Pinpoint the cell where the given text exists, returning its [X, Y] midpoint coordinate. 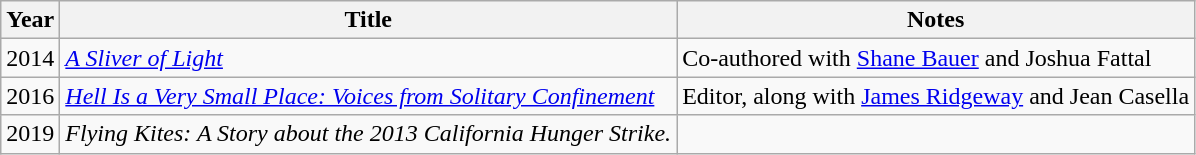
Hell Is a Very Small Place: Voices from Solitary Confinement [368, 96]
Flying Kites: A Story about the 2013 California Hunger Strike. [368, 134]
Year [30, 20]
2019 [30, 134]
A Sliver of Light [368, 58]
Editor, along with James Ridgeway and Jean Casella [936, 96]
Notes [936, 20]
2014 [30, 58]
Title [368, 20]
2016 [30, 96]
Co-authored with Shane Bauer and Joshua Fattal [936, 58]
